Determine the [X, Y] coordinate at the center of the cell enclosing the given text.  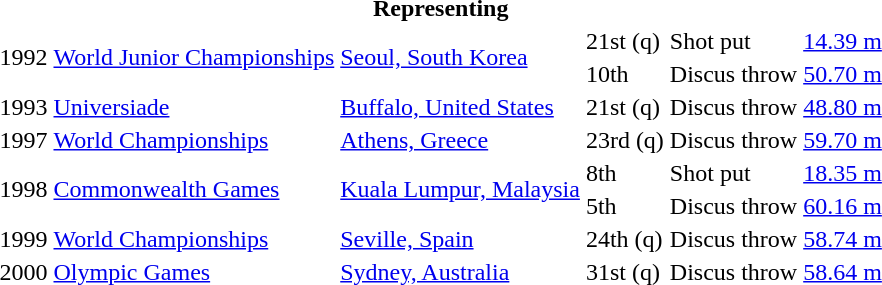
8th [624, 173]
5th [624, 206]
Universiade [194, 107]
10th [624, 74]
Kuala Lumpur, Malaysia [460, 190]
World Junior Championships [194, 58]
24th (q) [624, 239]
Athens, Greece [460, 140]
23rd (q) [624, 140]
Commonwealth Games [194, 190]
Seoul, South Korea [460, 58]
Seville, Spain [460, 239]
Buffalo, United States [460, 107]
